Provide the [x, y] coordinate of the cell's center where the given text is located.  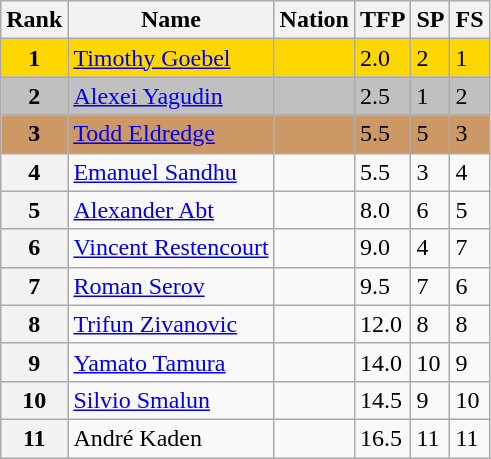
TFP [382, 20]
Todd Eldredge [171, 134]
Roman Serov [171, 286]
Name [171, 20]
12.0 [382, 324]
9.0 [382, 248]
8.0 [382, 210]
14.0 [382, 362]
Alexei Yagudin [171, 96]
Alexander Abt [171, 210]
Nation [314, 20]
André Kaden [171, 438]
SP [430, 20]
Vincent Restencourt [171, 248]
Yamato Tamura [171, 362]
9.5 [382, 286]
FS [470, 20]
Trifun Zivanovic [171, 324]
Timothy Goebel [171, 58]
16.5 [382, 438]
14.5 [382, 400]
2.5 [382, 96]
Silvio Smalun [171, 400]
Rank [34, 20]
2.0 [382, 58]
Emanuel Sandhu [171, 172]
